Capture the cell that displays the provided text and extract its [x, y] central coordinate. 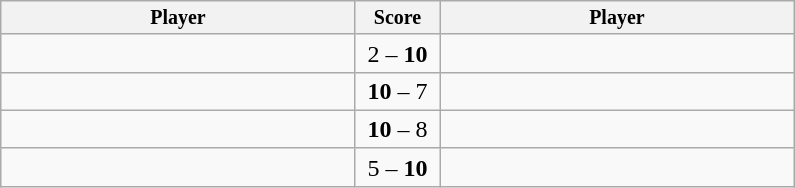
10 – 7 [397, 91]
5 – 10 [397, 167]
2 – 10 [397, 53]
10 – 8 [397, 129]
Score [397, 18]
